Provide the (x, y) coordinate of the cell's center where the given text is located.  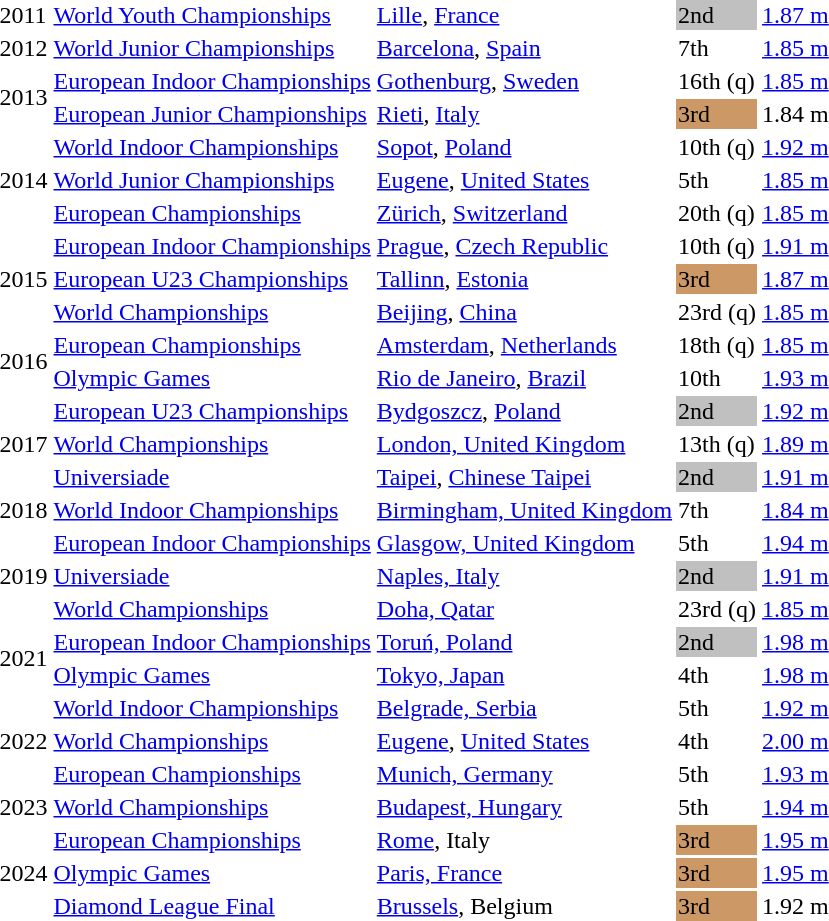
Rome, Italy (524, 840)
Rieti, Italy (524, 114)
Paris, France (524, 873)
European Junior Championships (212, 114)
Taipei, Chinese Taipei (524, 477)
London, United Kingdom (524, 444)
Zürich, Switzerland (524, 213)
Tokyo, Japan (524, 675)
Rio de Janeiro, Brazil (524, 378)
Beijing, China (524, 312)
Doha, Qatar (524, 609)
Birmingham, United Kingdom (524, 510)
18th (q) (718, 345)
20th (q) (718, 213)
World Youth Championships (212, 15)
Prague, Czech Republic (524, 246)
Barcelona, Spain (524, 48)
13th (q) (718, 444)
Toruń, Poland (524, 642)
10th (718, 378)
Tallinn, Estonia (524, 279)
Naples, Italy (524, 576)
Bydgoszcz, Poland (524, 411)
16th (q) (718, 81)
Brussels, Belgium (524, 906)
Gothenburg, Sweden (524, 81)
Amsterdam, Netherlands (524, 345)
Diamond League Final (212, 906)
Belgrade, Serbia (524, 708)
Munich, Germany (524, 774)
Glasgow, United Kingdom (524, 543)
Sopot, Poland (524, 147)
Lille, France (524, 15)
Budapest, Hungary (524, 807)
